Return the (x, y) coordinate for the center point of the cell that contains the specified text.  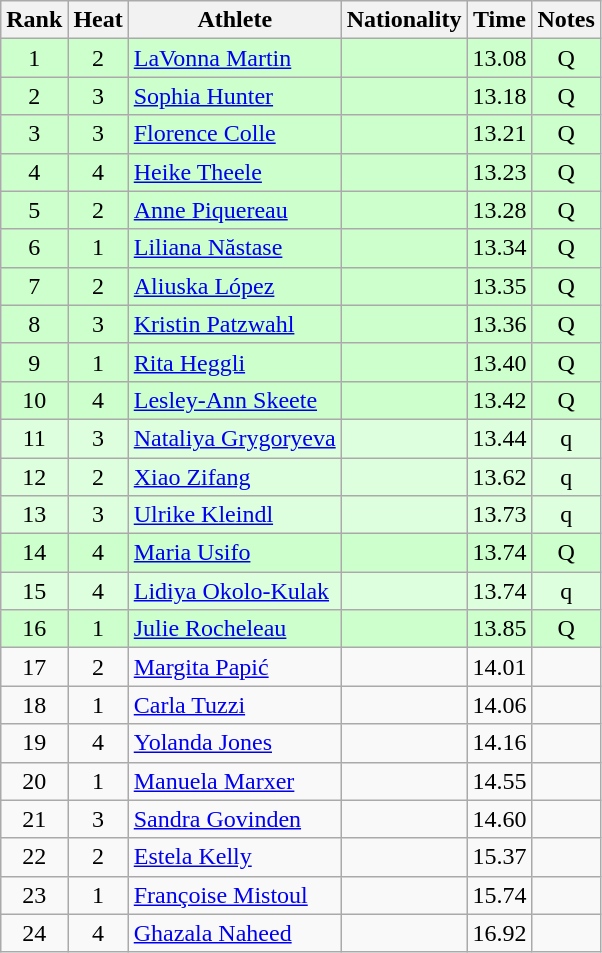
Ulrike Kleindl (234, 515)
8 (34, 324)
22 (34, 857)
13.35 (500, 286)
16.92 (500, 933)
15 (34, 591)
15.37 (500, 857)
6 (34, 248)
Athlete (234, 20)
13.62 (500, 477)
21 (34, 819)
Notes (566, 20)
Anne Piquereau (234, 210)
Nationality (404, 20)
13 (34, 515)
17 (34, 667)
Estela Kelly (234, 857)
13.21 (500, 134)
Françoise Mistoul (234, 895)
Manuela Marxer (234, 781)
Xiao Zifang (234, 477)
Aliuska López (234, 286)
Heike Theele (234, 172)
9 (34, 362)
13.08 (500, 58)
Maria Usifo (234, 553)
14 (34, 553)
15.74 (500, 895)
13.34 (500, 248)
Nataliya Grygoryeva (234, 438)
Margita Papić (234, 667)
Lesley-Ann Skeete (234, 400)
Liliana Năstase (234, 248)
Rita Heggli (234, 362)
14.60 (500, 819)
Time (500, 20)
11 (34, 438)
Lidiya Okolo-Kulak (234, 591)
7 (34, 286)
13.23 (500, 172)
Sandra Govinden (234, 819)
5 (34, 210)
13.73 (500, 515)
Rank (34, 20)
13.42 (500, 400)
13.85 (500, 629)
Kristin Patzwahl (234, 324)
14.01 (500, 667)
LaVonna Martin (234, 58)
18 (34, 705)
10 (34, 400)
13.18 (500, 96)
Carla Tuzzi (234, 705)
Yolanda Jones (234, 743)
19 (34, 743)
13.44 (500, 438)
Ghazala Naheed (234, 933)
14.06 (500, 705)
Julie Rocheleau (234, 629)
Heat (98, 20)
13.36 (500, 324)
24 (34, 933)
23 (34, 895)
16 (34, 629)
Sophia Hunter (234, 96)
13.40 (500, 362)
14.16 (500, 743)
Florence Colle (234, 134)
13.28 (500, 210)
12 (34, 477)
14.55 (500, 781)
20 (34, 781)
